Determine the (x, y) coordinate at the center of the cell enclosing the given text.  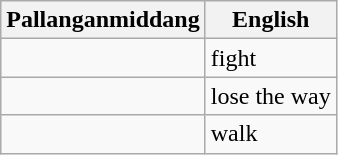
fight (270, 58)
walk (270, 134)
lose the way (270, 96)
English (270, 20)
Pallanganmiddang (103, 20)
